Identify which cell holds the provided text, then report its [x, y] central coordinate. 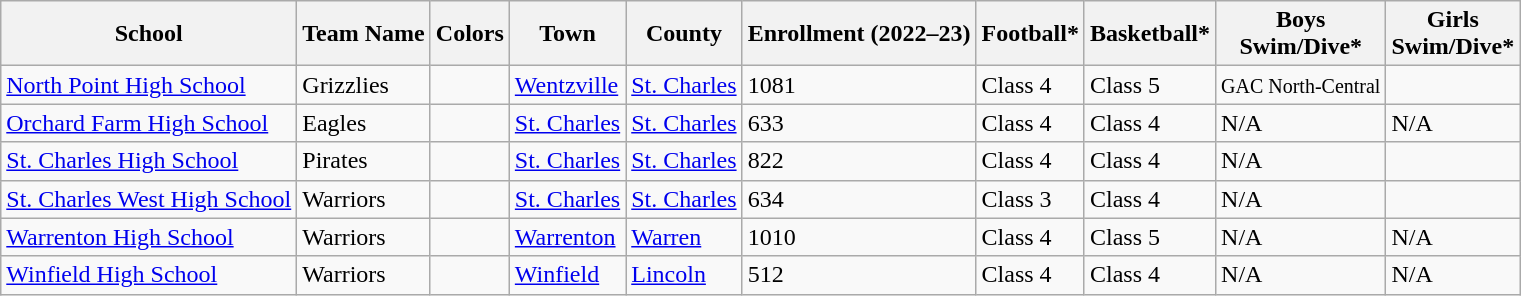
Warrenton [567, 237]
Orchard Farm High School [149, 123]
Wentzville [567, 85]
BoysSwim/Dive* [1301, 34]
Class 3 [1030, 199]
Warren [684, 237]
Team Name [364, 34]
Town [567, 34]
St. Charles West High School [149, 199]
Enrollment (2022–23) [859, 34]
Colors [470, 34]
School [149, 34]
Winfield [567, 275]
St. Charles High School [149, 161]
633 [859, 123]
County [684, 34]
GAC North-Central [1301, 85]
Pirates [364, 161]
1010 [859, 237]
512 [859, 275]
GirlsSwim/Dive* [1453, 34]
Warrenton High School [149, 237]
Winfield High School [149, 275]
Eagles [364, 123]
822 [859, 161]
Football* [1030, 34]
Basketball* [1150, 34]
Lincoln [684, 275]
1081 [859, 85]
North Point High School [149, 85]
Grizzlies [364, 85]
634 [859, 199]
